Pinpoint the cell where the given text exists, returning its (X, Y) midpoint coordinate. 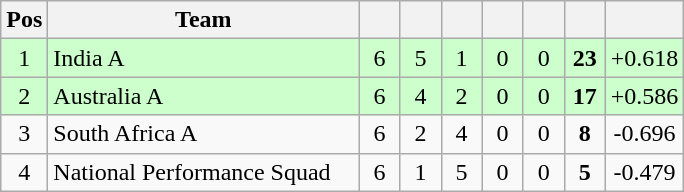
17 (584, 96)
National Performance Squad (204, 172)
Pos (24, 20)
+0.618 (644, 58)
8 (584, 134)
Australia A (204, 96)
-0.696 (644, 134)
South Africa A (204, 134)
3 (24, 134)
India A (204, 58)
-0.479 (644, 172)
+0.586 (644, 96)
Team (204, 20)
23 (584, 58)
